Detect which cell encompasses the target text, then output its (x, y) center coordinate. 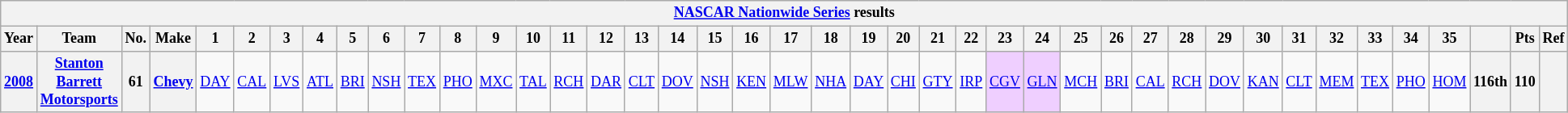
24 (1042, 39)
DAR (607, 82)
19 (868, 39)
MLW (790, 82)
23 (1005, 39)
21 (938, 39)
Pts (1524, 39)
15 (715, 39)
Make (173, 39)
3 (286, 39)
ATL (320, 82)
MEM (1337, 82)
MCH (1081, 82)
12 (607, 39)
HOM (1450, 82)
KAN (1263, 82)
30 (1263, 39)
31 (1299, 39)
10 (533, 39)
TAL (533, 82)
CGV (1005, 82)
Stanton Barrett Motorsports (79, 82)
33 (1375, 39)
LVS (286, 82)
11 (569, 39)
2008 (19, 82)
25 (1081, 39)
16 (752, 39)
29 (1225, 39)
GTY (938, 82)
7 (422, 39)
8 (458, 39)
32 (1337, 39)
MXC (496, 82)
28 (1187, 39)
4 (320, 39)
13 (641, 39)
110 (1524, 82)
9 (496, 39)
14 (677, 39)
26 (1117, 39)
5 (353, 39)
27 (1151, 39)
CHI (903, 82)
Team (79, 39)
34 (1411, 39)
61 (136, 82)
NHA (831, 82)
GLN (1042, 82)
20 (903, 39)
IRP (971, 82)
17 (790, 39)
2 (252, 39)
KEN (752, 82)
22 (971, 39)
Chevy (173, 82)
6 (387, 39)
35 (1450, 39)
116th (1490, 82)
1 (215, 39)
Ref (1553, 39)
NASCAR Nationwide Series results (785, 13)
No. (136, 39)
18 (831, 39)
Year (19, 39)
